From the cell containing the given text, extract its center point as [X, Y] coordinate. 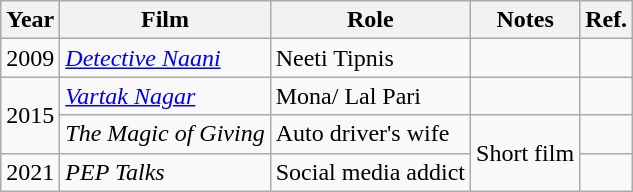
Role [370, 20]
PEP Talks [165, 172]
Social media addict [370, 172]
2015 [30, 115]
Ref. [606, 20]
Short film [526, 153]
Neeti Tipnis [370, 58]
Detective Naani [165, 58]
Notes [526, 20]
Film [165, 20]
2021 [30, 172]
Mona/ Lal Pari [370, 96]
Auto driver's wife [370, 134]
Vartak Nagar [165, 96]
2009 [30, 58]
Year [30, 20]
The Magic of Giving [165, 134]
